Return the [X, Y] coordinate for the center point of the cell that contains the specified text.  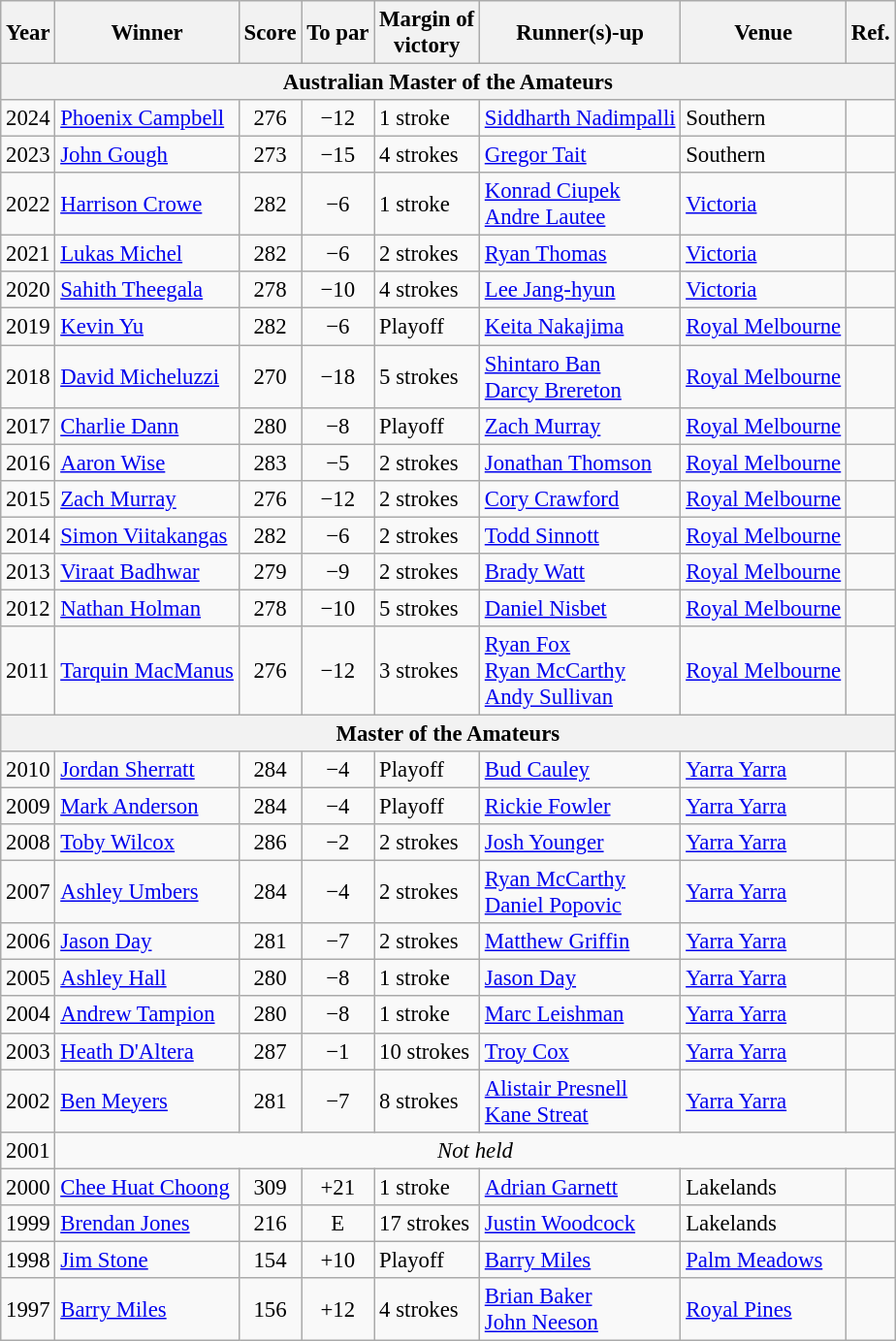
+12 [337, 1309]
+10 [337, 1260]
154 [270, 1260]
−18 [337, 376]
273 [270, 155]
2020 [28, 290]
8 strokes [427, 1102]
−15 [337, 155]
Lee Jang-hyun [580, 290]
Palm Meadows [764, 1260]
2004 [28, 1015]
2002 [28, 1102]
Ashley Umbers [147, 892]
Jonathan Thomson [580, 463]
2008 [28, 843]
John Gough [147, 155]
2013 [28, 572]
Score [270, 33]
Gregor Tait [580, 155]
Marc Leishman [580, 1015]
Winner [147, 33]
Todd Sinnott [580, 535]
To par [337, 33]
Venue [764, 33]
−9 [337, 572]
156 [270, 1309]
Shintaro Ban Darcy Brereton [580, 376]
2015 [28, 498]
+21 [337, 1187]
Brian Baker John Neeson [580, 1309]
−5 [337, 463]
Josh Younger [580, 843]
2010 [28, 770]
Brady Watt [580, 572]
2017 [28, 426]
1998 [28, 1260]
Ryan McCarthy Daniel Popovic [580, 892]
286 [270, 843]
Year [28, 33]
Phoenix Campbell [147, 118]
283 [270, 463]
Sahith Theegala [147, 290]
Aaron Wise [147, 463]
Lukas Michel [147, 254]
Heath D'Altera [147, 1051]
Konrad Ciupek Andre Lautee [580, 204]
Harrison Crowe [147, 204]
Tarquin MacManus [147, 671]
2005 [28, 978]
Runner(s)-up [580, 33]
Viraat Badhwar [147, 572]
Not held [475, 1150]
2006 [28, 942]
Ryan Thomas [580, 254]
Adrian Garnett [580, 1187]
2007 [28, 892]
2023 [28, 155]
Ashley Hall [147, 978]
E [337, 1224]
Master of the Amateurs [448, 733]
17 strokes [427, 1224]
2003 [28, 1051]
2014 [28, 535]
Andrew Tampion [147, 1015]
Rickie Fowler [580, 807]
−1 [337, 1051]
Nathan Holman [147, 608]
2019 [28, 327]
Royal Pines [764, 1309]
309 [270, 1187]
Chee Huat Choong [147, 1187]
Keita Nakajima [580, 327]
2018 [28, 376]
−2 [337, 843]
Brendan Jones [147, 1224]
Mark Anderson [147, 807]
David Micheluzzi [147, 376]
2012 [28, 608]
2011 [28, 671]
Alistair Presnell Kane Streat [580, 1102]
Troy Cox [580, 1051]
2021 [28, 254]
Matthew Griffin [580, 942]
Siddharth Nadimpalli [580, 118]
Daniel Nisbet [580, 608]
Kevin Yu [147, 327]
10 strokes [427, 1051]
Ryan Fox Ryan McCarthy Andy Sullivan [580, 671]
216 [270, 1224]
2024 [28, 118]
3 strokes [427, 671]
Ref. [871, 33]
Charlie Dann [147, 426]
287 [270, 1051]
Margin ofvictory [427, 33]
Cory Crawford [580, 498]
1997 [28, 1309]
Justin Woodcock [580, 1224]
Toby Wilcox [147, 843]
2009 [28, 807]
Ben Meyers [147, 1102]
Jordan Sherratt [147, 770]
Bud Cauley [580, 770]
1999 [28, 1224]
2001 [28, 1150]
2016 [28, 463]
279 [270, 572]
2022 [28, 204]
Jim Stone [147, 1260]
Simon Viitakangas [147, 535]
2000 [28, 1187]
270 [270, 376]
Australian Master of the Amateurs [448, 82]
